Find where the given text appears and provide that cell's center as [x, y] coordinate. 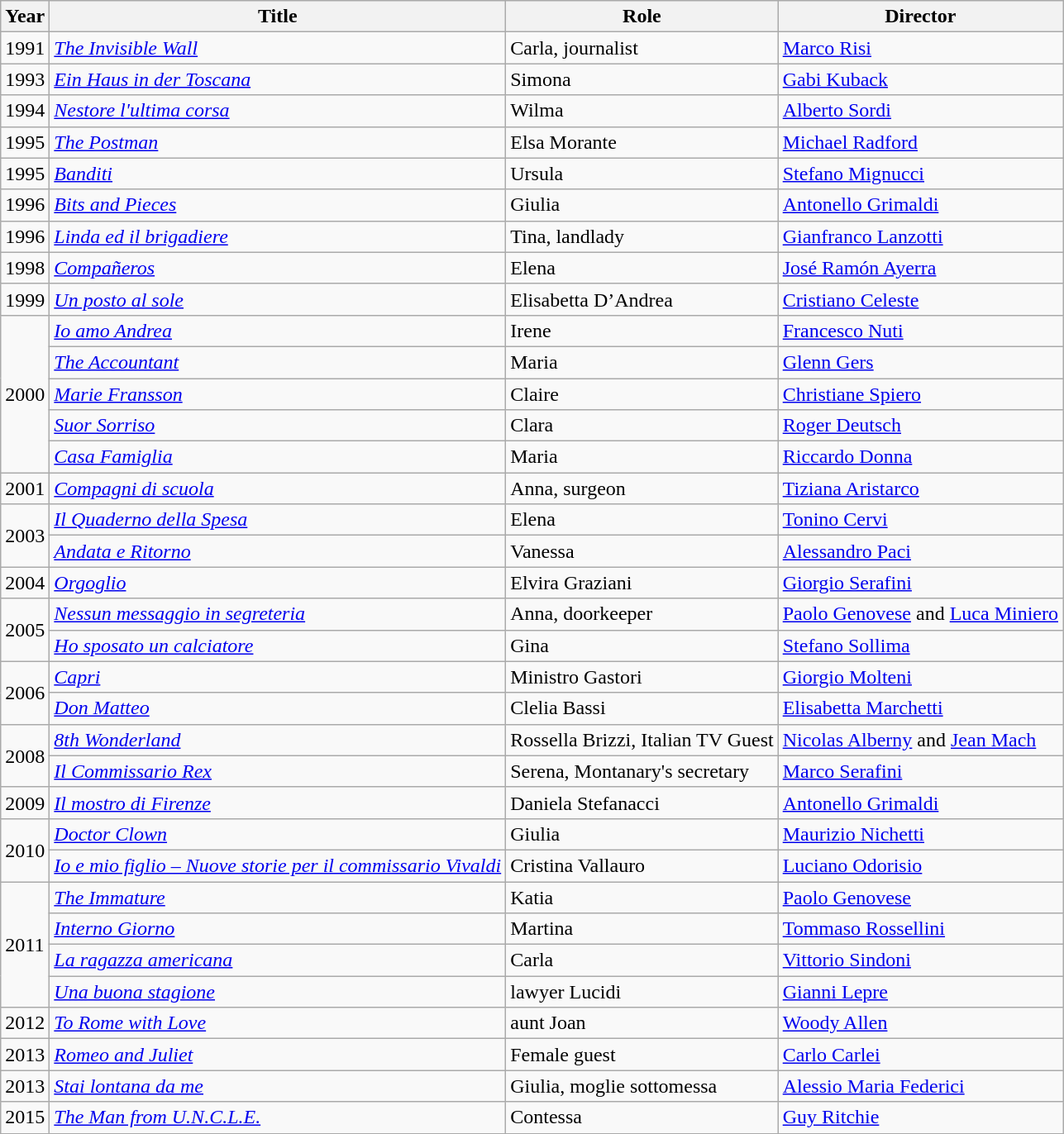
Marie Fransson [278, 394]
1999 [25, 299]
Don Matteo [278, 708]
8th Wonderland [278, 740]
Un posto al sole [278, 299]
Compagni di scuola [278, 488]
Carla [642, 960]
Wilma [642, 111]
Alberto Sordi [920, 111]
Giorgio Serafini [920, 583]
Luciano Odorisio [920, 865]
2012 [25, 1023]
Clelia Bassi [642, 708]
Serena, Montanary's secretary [642, 771]
Elvira Graziani [642, 583]
Anna, doorkeeper [642, 614]
2006 [25, 693]
1993 [25, 79]
Banditi [278, 174]
1998 [25, 268]
The Accountant [278, 362]
2008 [25, 755]
Rossella Brizzi, Italian TV Guest [642, 740]
Irene [642, 331]
Orgoglio [278, 583]
Elsa Morante [642, 142]
Claire [642, 394]
Guy Ritchie [920, 1117]
2010 [25, 850]
Vittorio Sindoni [920, 960]
Compañeros [278, 268]
Io amo Andrea [278, 331]
Il Commissario Rex [278, 771]
Cristina Vallauro [642, 865]
2004 [25, 583]
Interno Giorno [278, 929]
Nicolas Alberny and Jean Mach [920, 740]
Romeo and Juliet [278, 1055]
Katia [642, 897]
Giorgio Molteni [920, 677]
Casa Famiglia [278, 457]
2015 [25, 1117]
Una buona stagione [278, 992]
Capri [278, 677]
The Invisible Wall [278, 48]
The Immature [278, 897]
Ursula [642, 174]
1991 [25, 48]
Nestore l'ultima corsa [278, 111]
Paolo Genovese and Luca Miniero [920, 614]
Role [642, 17]
Paolo Genovese [920, 897]
2009 [25, 803]
Marco Risi [920, 48]
Il Quaderno della Spesa [278, 520]
Stefano Mignucci [920, 174]
Carla, journalist [642, 48]
Cristiano Celeste [920, 299]
To Rome with Love [278, 1023]
2005 [25, 630]
Tiziana Aristarco [920, 488]
Marco Serafini [920, 771]
Martina [642, 929]
José Ramón Ayerra [920, 268]
Michael Radford [920, 142]
Roger Deutsch [920, 426]
Alessio Maria Federici [920, 1086]
Ho sposato un calciatore [278, 646]
lawyer Lucidi [642, 992]
The Man from U.N.C.L.E. [278, 1117]
Christiane Spiero [920, 394]
Ministro Gastori [642, 677]
Giulia, moglie sottomessa [642, 1086]
Vanessa [642, 551]
Elisabetta Marchetti [920, 708]
Simona [642, 79]
Female guest [642, 1055]
Stai lontana da me [278, 1086]
2011 [25, 944]
La ragazza americana [278, 960]
Linda ed il brigadiere [278, 236]
1994 [25, 111]
Anna, surgeon [642, 488]
Woody Allen [920, 1023]
Glenn Gers [920, 362]
Riccardo Donna [920, 457]
Year [25, 17]
Francesco Nuti [920, 331]
Title [278, 17]
2000 [25, 393]
Gianfranco Lanzotti [920, 236]
Carlo Carlei [920, 1055]
Elisabetta D’Andrea [642, 299]
Suor Sorriso [278, 426]
Contessa [642, 1117]
Il mostro di Firenze [278, 803]
Daniela Stefanacci [642, 803]
2001 [25, 488]
Nessun messaggio in segreteria [278, 614]
Director [920, 17]
Gianni Lepre [920, 992]
Gina [642, 646]
The Postman [278, 142]
Doctor Clown [278, 834]
Io e mio figlio – Nuove storie per il commissario Vivaldi [278, 865]
Tommaso Rossellini [920, 929]
Ein Haus in der Toscana [278, 79]
2003 [25, 536]
aunt Joan [642, 1023]
Andata e Ritorno [278, 551]
Stefano Sollima [920, 646]
Bits and Pieces [278, 205]
Maurizio Nichetti [920, 834]
Tonino Cervi [920, 520]
Gabi Kuback [920, 79]
Clara [642, 426]
Tina, landlady [642, 236]
Alessandro Paci [920, 551]
